Provide the [X, Y] coordinate of the cell's center where the given text is located.  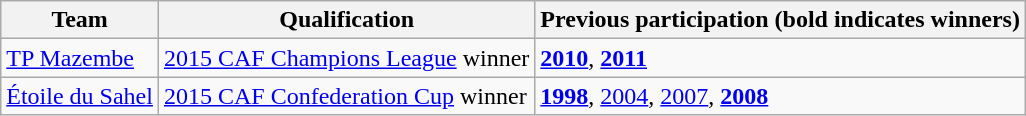
2015 CAF Confederation Cup winner [346, 96]
2010, 2011 [780, 58]
Étoile du Sahel [80, 96]
1998, 2004, 2007, 2008 [780, 96]
Team [80, 20]
TP Mazembe [80, 58]
Qualification [346, 20]
Previous participation (bold indicates winners) [780, 20]
2015 CAF Champions League winner [346, 58]
